Detect which cell encompasses the target text, then output its (X, Y) center coordinate. 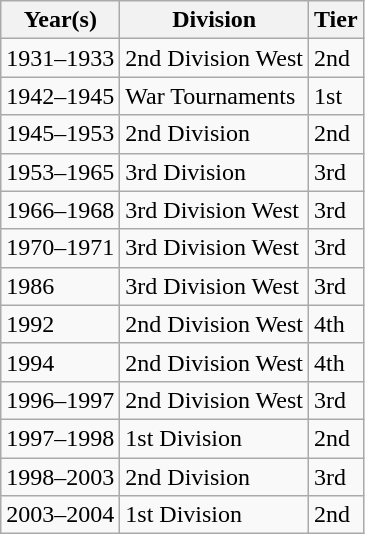
1953–1965 (60, 172)
1996–1997 (60, 400)
1966–1968 (60, 210)
Year(s) (60, 20)
1997–1998 (60, 438)
1st (336, 96)
1945–1953 (60, 134)
1986 (60, 286)
3rd Division (214, 172)
2003–2004 (60, 515)
1931–1933 (60, 58)
Division (214, 20)
1970–1971 (60, 248)
Tier (336, 20)
War Tournaments (214, 96)
1994 (60, 362)
1992 (60, 324)
1942–1945 (60, 96)
1998–2003 (60, 477)
